Locate the cell with the specified text and output its [x, y] center coordinate. 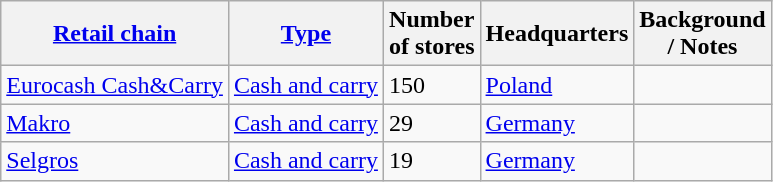
19 [432, 161]
Background/ Notes [702, 34]
Headquarters [557, 34]
Selgros [115, 161]
Numberof stores [432, 34]
Poland [557, 85]
29 [432, 123]
150 [432, 85]
Type [306, 34]
Eurocash Cash&Carry [115, 85]
Makro [115, 123]
Retail chain [115, 34]
